Scan for the cell matching the given text and deliver its (X, Y) coordinate at center. 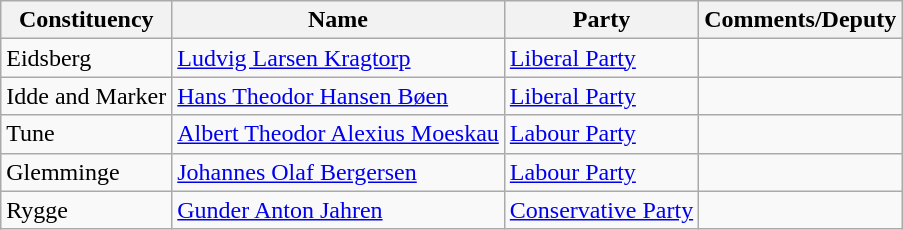
Party (601, 20)
Johannes Olaf Bergersen (338, 172)
Idde and Marker (86, 96)
Hans Theodor Hansen Bøen (338, 96)
Ludvig Larsen Kragtorp (338, 58)
Glemminge (86, 172)
Name (338, 20)
Conservative Party (601, 210)
Albert Theodor Alexius Moeskau (338, 134)
Comments/Deputy (800, 20)
Tune (86, 134)
Constituency (86, 20)
Eidsberg (86, 58)
Gunder Anton Jahren (338, 210)
Rygge (86, 210)
